Search for the cell housing the specified text and yield its (X, Y) center coordinate. 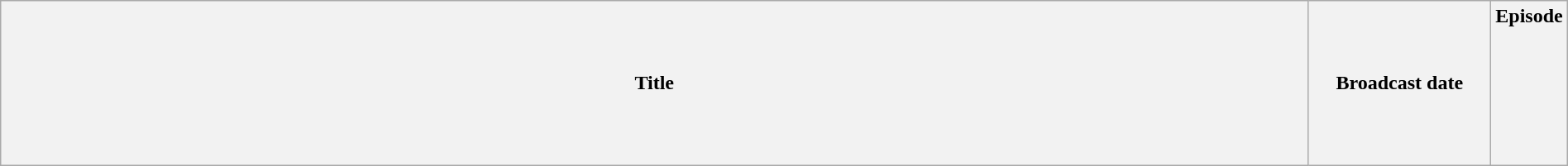
Episode (1529, 83)
Broadcast date (1399, 83)
Title (655, 83)
